Provide the [x, y] coordinate of the cell's center where the given text is located.  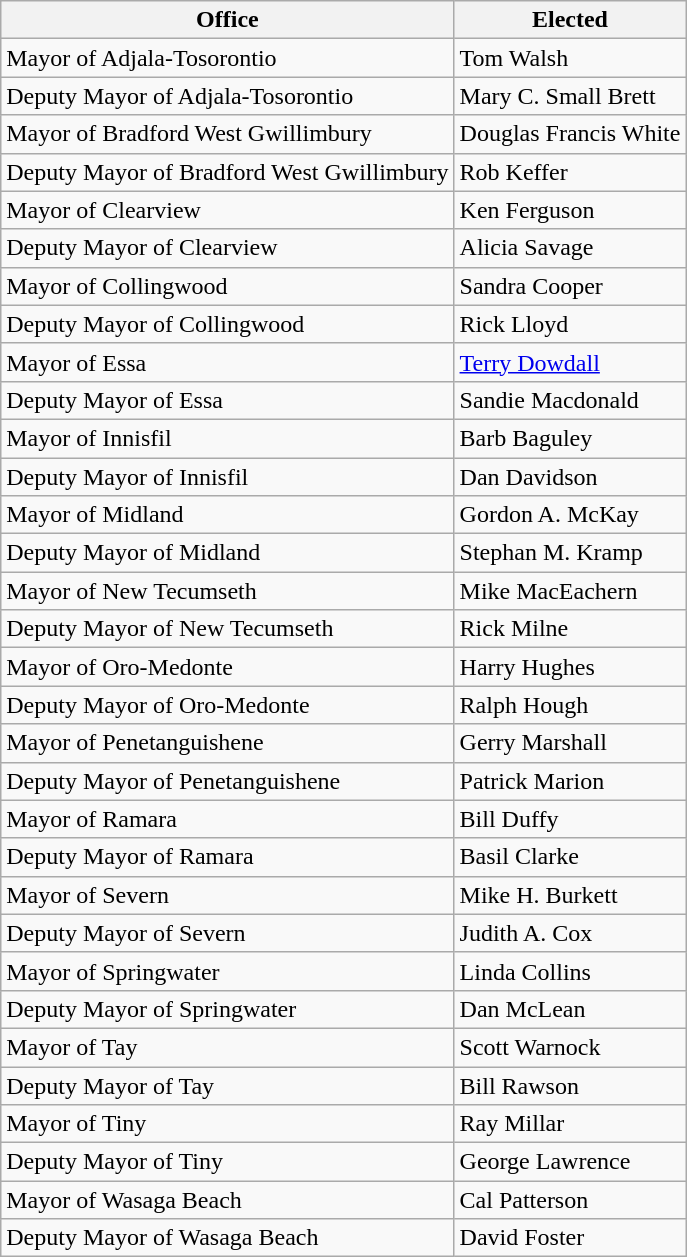
Stephan M. Kramp [570, 553]
Judith A. Cox [570, 933]
Gordon A. McKay [570, 515]
Patrick Marion [570, 781]
Linda Collins [570, 971]
Mayor of Midland [228, 515]
Douglas Francis White [570, 134]
Office [228, 20]
Mayor of Clearview [228, 210]
Deputy Mayor of Innisfil [228, 477]
Mayor of Wasaga Beach [228, 1200]
Mayor of Innisfil [228, 438]
Deputy Mayor of Ramara [228, 857]
Ken Ferguson [570, 210]
Sandra Cooper [570, 286]
Deputy Mayor of New Tecumseth [228, 629]
Gerry Marshall [570, 743]
Mayor of Springwater [228, 971]
Mayor of Bradford West Gwillimbury [228, 134]
Bill Duffy [570, 819]
Basil Clarke [570, 857]
Mike MacEachern [570, 591]
Harry Hughes [570, 667]
Mayor of Essa [228, 362]
Deputy Mayor of Essa [228, 400]
Mary C. Small Brett [570, 96]
Terry Dowdall [570, 362]
Mayor of Penetanguishene [228, 743]
George Lawrence [570, 1162]
David Foster [570, 1238]
Mike H. Burkett [570, 895]
Ray Millar [570, 1124]
Mayor of Tay [228, 1047]
Sandie Macdonald [570, 400]
Deputy Mayor of Midland [228, 553]
Deputy Mayor of Collingwood [228, 324]
Cal Patterson [570, 1200]
Dan McLean [570, 1009]
Rob Keffer [570, 172]
Deputy Mayor of Bradford West Gwillimbury [228, 172]
Deputy Mayor of Tiny [228, 1162]
Mayor of Tiny [228, 1124]
Tom Walsh [570, 58]
Deputy Mayor of Wasaga Beach [228, 1238]
Mayor of Oro-Medonte [228, 667]
Deputy Mayor of Clearview [228, 248]
Elected [570, 20]
Barb Baguley [570, 438]
Bill Rawson [570, 1085]
Deputy Mayor of Penetanguishene [228, 781]
Scott Warnock [570, 1047]
Rick Lloyd [570, 324]
Mayor of Collingwood [228, 286]
Deputy Mayor of Adjala-Tosorontio [228, 96]
Dan Davidson [570, 477]
Deputy Mayor of Severn [228, 933]
Mayor of Severn [228, 895]
Deputy Mayor of Tay [228, 1085]
Deputy Mayor of Springwater [228, 1009]
Rick Milne [570, 629]
Alicia Savage [570, 248]
Mayor of Ramara [228, 819]
Mayor of Adjala-Tosorontio [228, 58]
Ralph Hough [570, 705]
Mayor of New Tecumseth [228, 591]
Deputy Mayor of Oro-Medonte [228, 705]
